From the cell containing the given text, extract its center point as [x, y] coordinate. 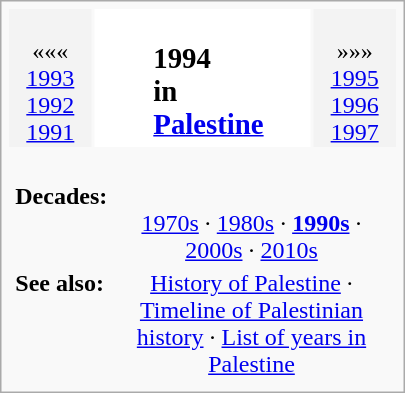
1970s · 1980s · 1990s · 2000s · 2010s [252, 224]
History of Palestine · Timeline of Palestinian history · List of years in Palestine [252, 324]
Decades: [62, 224]
See also: [62, 324]
Decades: 1970s · 1980s · 1990s · 2000s · 2010s See also: History of Palestine · Timeline of Palestinian history · List of years in Palestine [202, 267]
»»»199519961997 [355, 78]
«««199319921991 [50, 78]
